Provide the (x, y) coordinate of the cell's center where the given text is located.  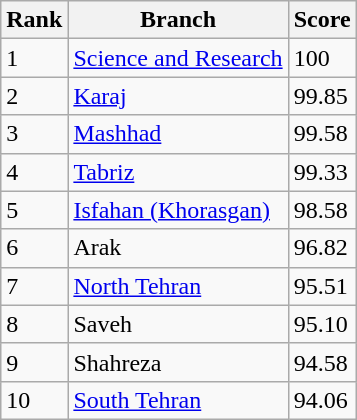
Score (322, 20)
5 (34, 210)
99.33 (322, 172)
Mashhad (178, 134)
95.10 (322, 324)
Science and Research (178, 58)
98.58 (322, 210)
Isfahan (Khorasgan) (178, 210)
10 (34, 400)
2 (34, 96)
Tabriz (178, 172)
Saveh (178, 324)
96.82 (322, 248)
6 (34, 248)
Karaj (178, 96)
9 (34, 362)
99.85 (322, 96)
3 (34, 134)
Rank (34, 20)
8 (34, 324)
95.51 (322, 286)
94.06 (322, 400)
4 (34, 172)
1 (34, 58)
North Tehran (178, 286)
94.58 (322, 362)
Arak (178, 248)
Shahreza (178, 362)
99.58 (322, 134)
South Tehran (178, 400)
100 (322, 58)
Branch (178, 20)
7 (34, 286)
